Scan for the cell matching the given text and deliver its (X, Y) coordinate at center. 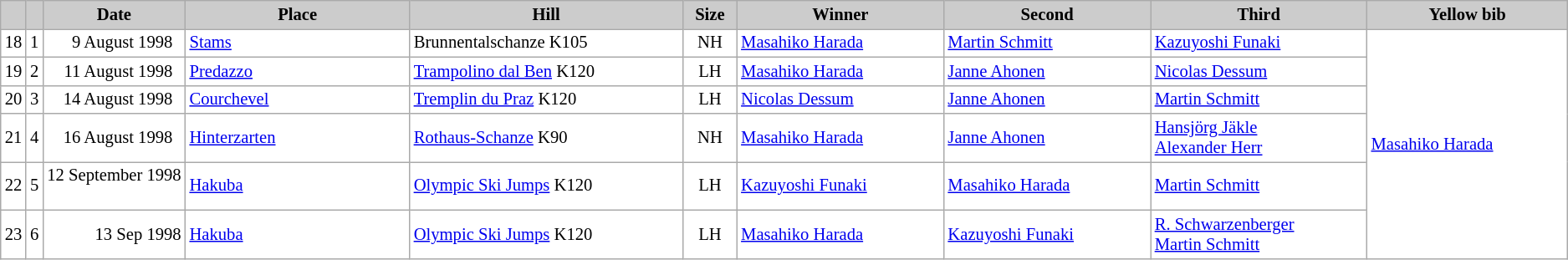
Winner (840, 14)
23 (13, 234)
5 (34, 186)
18 (13, 43)
Trampolino dal Ben K120 (547, 71)
Date (114, 14)
14 August 1998 (114, 99)
11 August 1998 (114, 71)
Rothaus-Schanze K90 (547, 138)
22 (13, 186)
21 (13, 138)
Predazzo (298, 71)
Courchevel (298, 99)
9 August 1998 (114, 43)
Place (298, 14)
Hinterzarten (298, 138)
3 (34, 99)
Brunnentalschanze K105 (547, 43)
6 (34, 234)
Hill (547, 14)
Stams (298, 43)
R. Schwarzenberger Martin Schmitt (1259, 234)
Yellow bib (1468, 14)
16 August 1998 (114, 138)
Third (1259, 14)
13 Sep 1998 (114, 234)
20 (13, 99)
19 (13, 71)
12 September 1998 (114, 186)
4 (34, 138)
Tremplin du Praz K120 (547, 99)
Hansjörg Jäkle Alexander Herr (1259, 138)
Second (1047, 14)
1 (34, 43)
2 (34, 71)
Size (711, 14)
